Detect which cell encompasses the target text, then output its (X, Y) center coordinate. 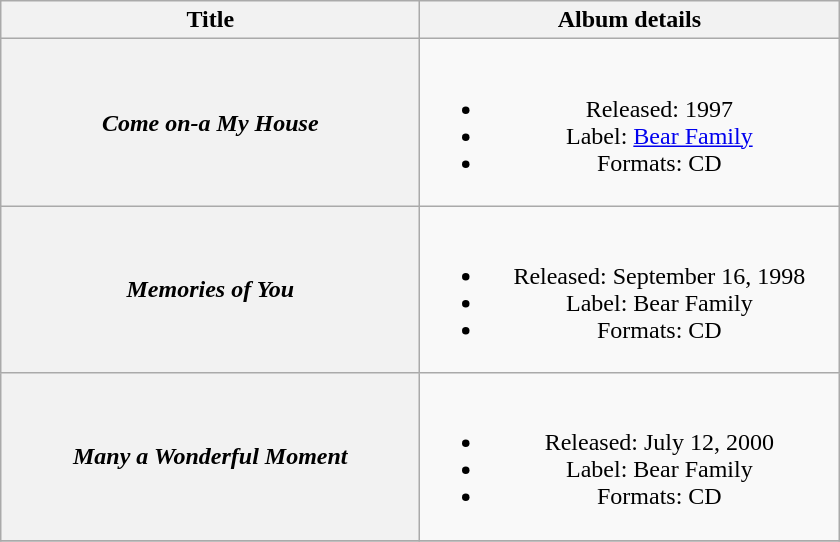
Title (210, 20)
Released: 1997Label: Bear FamilyFormats: CD (630, 122)
Released: July 12, 2000Label: Bear FamilyFormats: CD (630, 456)
Album details (630, 20)
Many a Wonderful Moment (210, 456)
Released: September 16, 1998Label: Bear FamilyFormats: CD (630, 290)
Memories of You (210, 290)
Come on-a My House (210, 122)
